From the cell containing the given text, extract its center point as (x, y) coordinate. 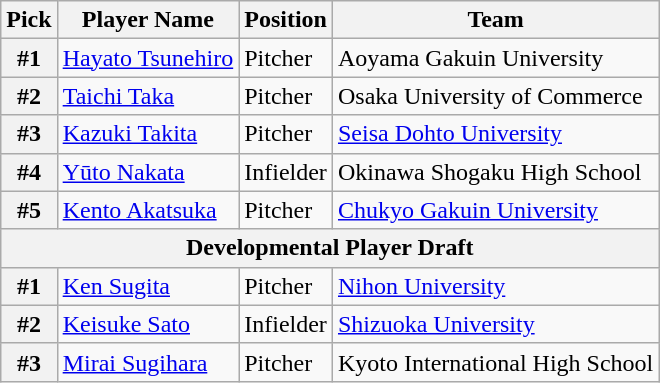
Pick (29, 20)
Hayato Tsunehiro (148, 58)
Yūto Nakata (148, 172)
Okinawa Shogaku High School (495, 172)
Aoyama Gakuin University (495, 58)
Keisuke Sato (148, 324)
#4 (29, 172)
#5 (29, 210)
Position (286, 20)
Player Name (148, 20)
Chukyo Gakuin University (495, 210)
Seisa Dohto University (495, 134)
Kyoto International High School (495, 362)
Osaka University of Commerce (495, 96)
Ken Sugita (148, 286)
Taichi Taka (148, 96)
Kento Akatsuka (148, 210)
Mirai Sugihara (148, 362)
Shizuoka University (495, 324)
Developmental Player Draft (330, 248)
Nihon University (495, 286)
Team (495, 20)
Kazuki Takita (148, 134)
